Return the (x, y) coordinate for the center point of the cell that contains the specified text.  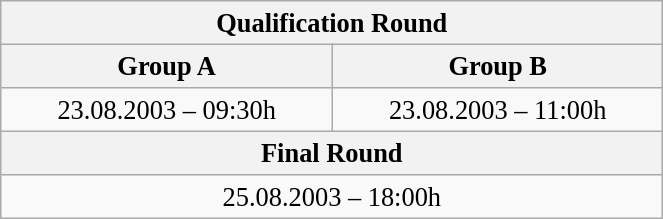
Group A (167, 66)
Group B (497, 66)
Qualification Round (332, 22)
23.08.2003 – 11:00h (497, 109)
Final Round (332, 153)
25.08.2003 – 18:00h (332, 197)
23.08.2003 – 09:30h (167, 109)
